Search for the cell housing the specified text and yield its (x, y) center coordinate. 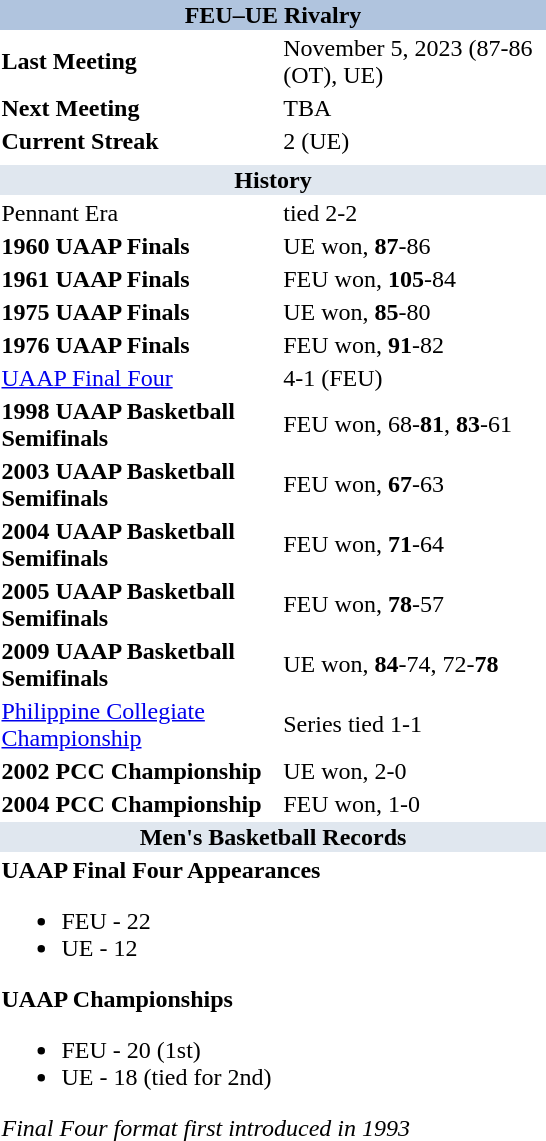
UE won, 84-74, 72-78 (414, 664)
FEU won, 1-0 (414, 804)
History (273, 180)
TBA (414, 108)
UE won, 87-86 (414, 246)
Philippine Collegiate Championship (140, 724)
FEU won, 67-63 (414, 484)
tied 2-2 (414, 213)
2004 PCC Championship (140, 804)
FEU won, 68-81, 83-61 (414, 424)
Men's Basketball Records (273, 837)
1961 UAAP Finals (140, 279)
2009 UAAP Basketball Semifinals (140, 664)
FEU won, 78-57 (414, 604)
FEU won, 105-84 (414, 279)
UE won, 85-80 (414, 312)
FEU won, 91-82 (414, 345)
UE won, 2-0 (414, 771)
Series tied 1-1 (414, 724)
Current Streak (140, 141)
Pennant Era (140, 213)
2 (UE) (414, 141)
1976 UAAP Finals (140, 345)
2002 PCC Championship (140, 771)
Last Meeting (140, 62)
4-1 (FEU) (414, 378)
FEU won, 71-64 (414, 544)
FEU–UE Rivalry (273, 15)
2003 UAAP Basketball Semifinals (140, 484)
UAAP Final Four (140, 378)
1975 UAAP Finals (140, 312)
1998 UAAP Basketball Semifinals (140, 424)
November 5, 2023 (87-86 (OT), UE) (414, 62)
1960 UAAP Finals (140, 246)
2005 UAAP Basketball Semifinals (140, 604)
2004 UAAP Basketball Semifinals (140, 544)
Next Meeting (140, 108)
